Pinpoint the cell where the given text exists, returning its (X, Y) midpoint coordinate. 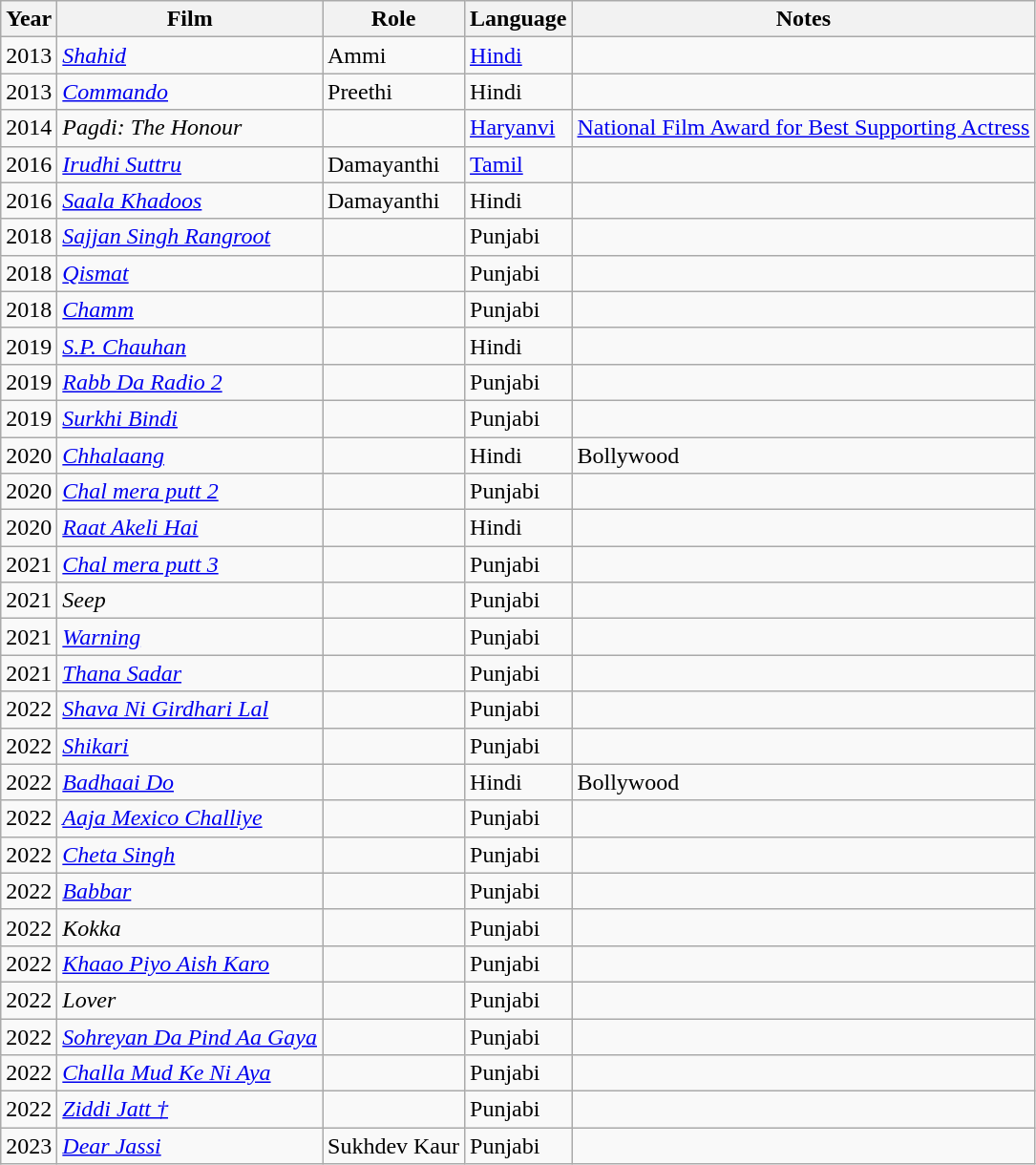
Raat Akeli Hai (190, 528)
Chal mera putt 2 (190, 492)
Saala Khadoos (190, 201)
Language (518, 19)
Year (29, 19)
Qismat (190, 273)
Ziddi Jatt † (190, 1110)
Sohreyan Da Pind Aa Gaya (190, 1036)
Seep (190, 601)
Chamm (190, 309)
S.P. Chauhan (190, 346)
Badhaai Do (190, 782)
Pagdi: The Honour (190, 128)
Chhalaang (190, 455)
Film (190, 19)
Sajjan Singh Rangroot (190, 237)
Khaao Piyo Aish Karo (190, 964)
Challa Mud Ke Ni Aya (190, 1073)
2014 (29, 128)
Babbar (190, 891)
Preethi (393, 92)
Irudhi Suttru (190, 164)
Rabb Da Radio 2 (190, 382)
Dear Jassi (190, 1146)
Shava Ni Girdhari Lal (190, 710)
Cheta Singh (190, 855)
Shikari (190, 746)
Chal mera putt 3 (190, 564)
Shahid (190, 55)
Notes (804, 19)
Warning (190, 637)
Commando (190, 92)
Sukhdev Kaur (393, 1146)
National Film Award for Best Supporting Actress (804, 128)
Surkhi Bindi (190, 418)
Lover (190, 1000)
2023 (29, 1146)
Role (393, 19)
Aaja Mexico Challiye (190, 818)
Ammi (393, 55)
Kokka (190, 927)
Tamil (518, 164)
Haryanvi (518, 128)
Thana Sadar (190, 673)
